Identify which cell holds the provided text, then report its (x, y) central coordinate. 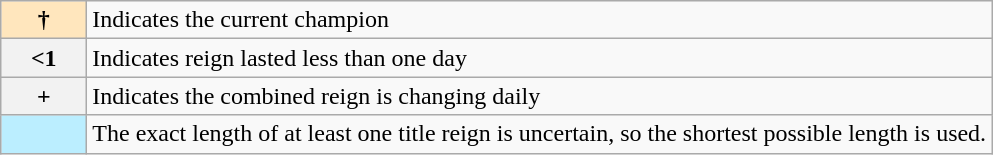
<1 (44, 58)
+ (44, 96)
Indicates the current champion (540, 20)
Indicates reign lasted less than one day (540, 58)
Indicates the combined reign is changing daily (540, 96)
† (44, 20)
The exact length of at least one title reign is uncertain, so the shortest possible length is used. (540, 134)
